Output the [X, Y] coordinate of the center of the cell containing the given text.  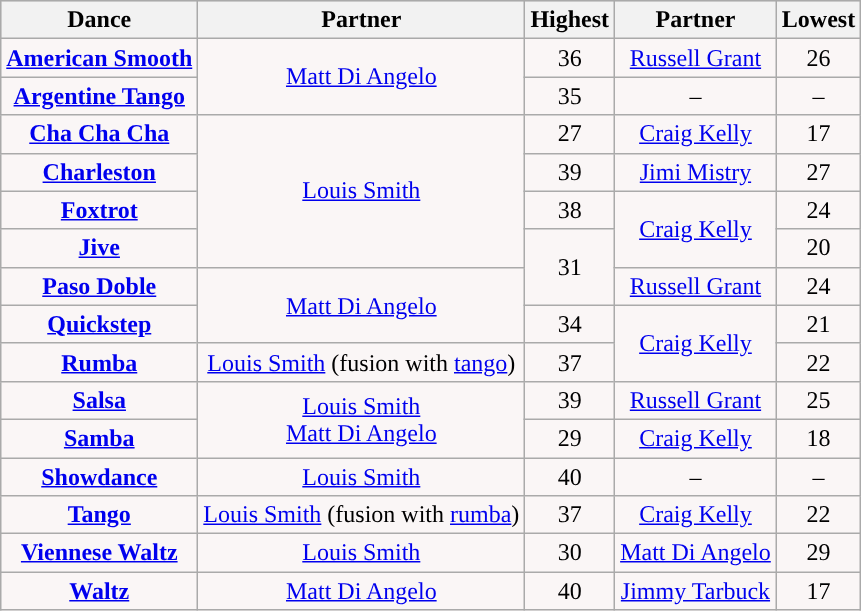
Foxtrot [100, 210]
Charleston [100, 172]
26 [818, 58]
Salsa [100, 400]
Louis Smith (fusion with rumba) [362, 515]
Louis Smith (fusion with tango) [362, 362]
Viennese Waltz [100, 553]
Highest [570, 20]
Samba [100, 438]
Paso Doble [100, 286]
Rumba [100, 362]
Dance [100, 20]
Jimmy Tarbuck [696, 591]
38 [570, 210]
Jimi Mistry [696, 172]
35 [570, 96]
18 [818, 438]
20 [818, 248]
Waltz [100, 591]
Jive [100, 248]
31 [570, 267]
21 [818, 324]
25 [818, 400]
36 [570, 58]
Lowest [818, 20]
Quickstep [100, 324]
American Smooth [100, 58]
30 [570, 553]
34 [570, 324]
Tango [100, 515]
Showdance [100, 477]
Louis SmithMatt Di Angelo [362, 419]
Argentine Tango [100, 96]
Cha Cha Cha [100, 134]
